Identify which cell holds the provided text, then report its [X, Y] central coordinate. 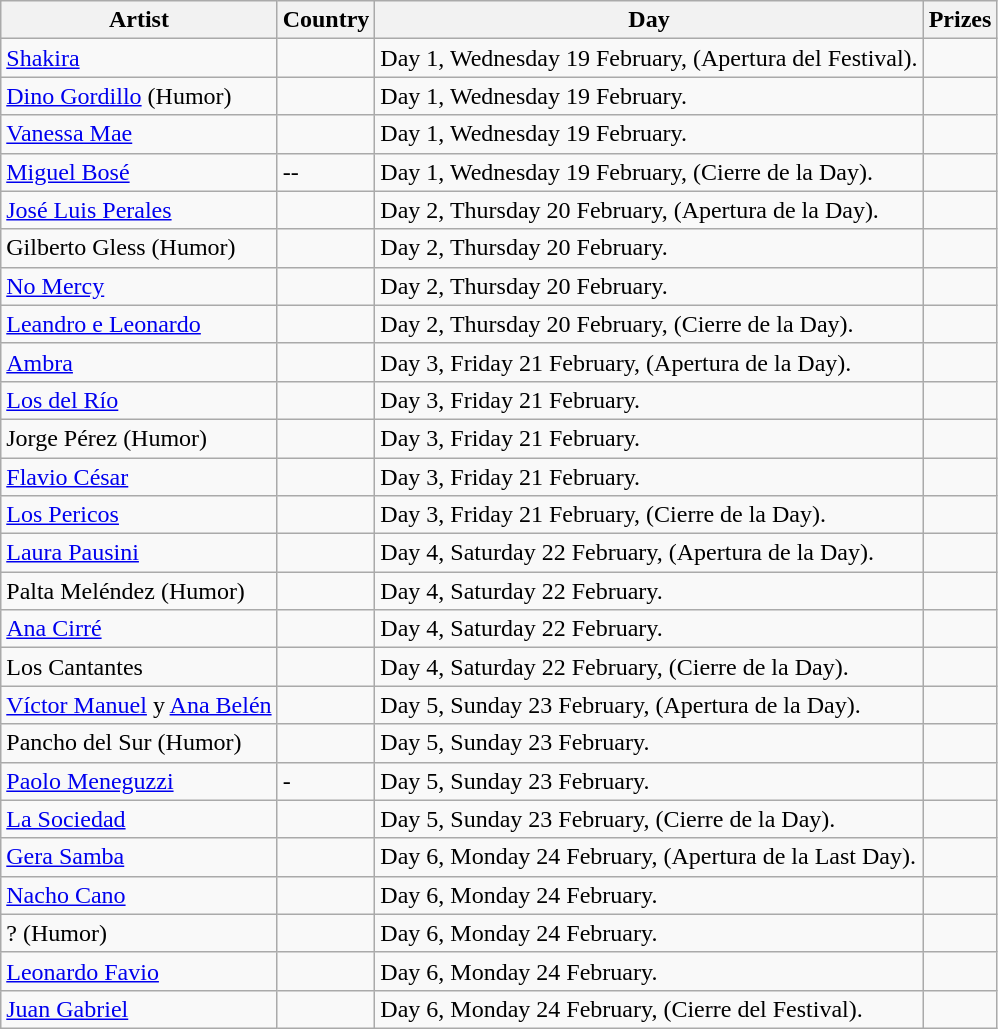
Vanessa Mae [139, 134]
Juan Gabriel [139, 1009]
Day 4, Saturday 22 February, (Cierre de la Day). [649, 667]
Day 6, Monday 24 February, (Apertura de la Last Day). [649, 857]
? (Humor) [139, 933]
Paolo Meneguzzi [139, 781]
Shakira [139, 58]
Day 2, Thursday 20 February, (Cierre de la Day). [649, 324]
Day 5, Sunday 23 February, (Cierre de la Day). [649, 819]
José Luis Perales [139, 210]
Los del Río [139, 400]
Day [649, 20]
Pancho del Sur (Humor) [139, 743]
Gilberto Gless (Humor) [139, 248]
Day 1, Wednesday 19 February, (Apertura del Festival). [649, 58]
- [326, 781]
Artist [139, 20]
Prizes [960, 20]
-- [326, 172]
Day 1, Wednesday 19 February, (Cierre de la Day). [649, 172]
Day 5, Sunday 23 February, (Apertura de la Day). [649, 705]
Jorge Pérez (Humor) [139, 438]
Palta Meléndez (Humor) [139, 591]
No Mercy [139, 286]
Day 2, Thursday 20 February, (Apertura de la Day). [649, 210]
Day 3, Friday 21 February, (Cierre de la Day). [649, 515]
Nacho Cano [139, 895]
Gera Samba [139, 857]
Flavio César [139, 477]
Ana Cirré [139, 629]
Country [326, 20]
Leonardo Favio [139, 971]
Miguel Bosé [139, 172]
Day 3, Friday 21 February, (Apertura de la Day). [649, 362]
Los Cantantes [139, 667]
Leandro e Leonardo [139, 324]
Day 4, Saturday 22 February, (Apertura de la Day). [649, 553]
Los Pericos [139, 515]
Ambra [139, 362]
Laura Pausini [139, 553]
Dino Gordillo (Humor) [139, 96]
La Sociedad [139, 819]
Víctor Manuel y Ana Belén [139, 705]
Day 6, Monday 24 February, (Cierre del Festival). [649, 1009]
